Locate the cell with the specified text and output its (x, y) center coordinate. 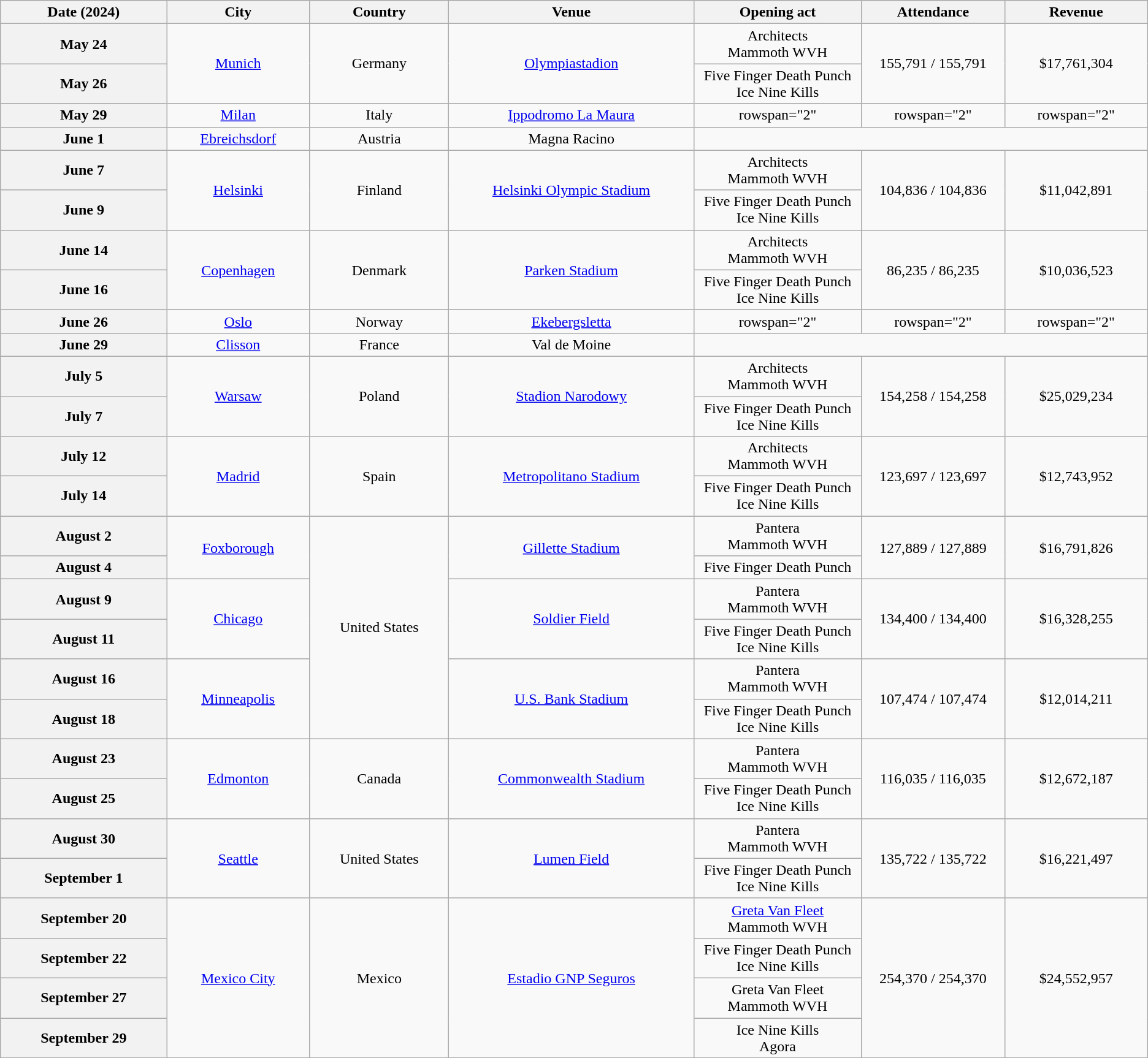
Five Finger Death Punch (778, 568)
Chicago (238, 619)
Mexico City (238, 978)
Clisson (238, 344)
August 2 (83, 536)
Austria (379, 139)
Munich (238, 64)
$12,014,211 (1076, 699)
Seattle (238, 858)
Helsinki Olympic Stadium (572, 190)
May 29 (83, 115)
$12,672,187 (1076, 778)
June 1 (83, 139)
Milan (238, 115)
Opening act (778, 12)
Magna Racino (572, 139)
Gillette Stadium (572, 548)
May 24 (83, 44)
104,836 / 104,836 (933, 190)
August 30 (83, 839)
Helsinki (238, 190)
Country (379, 12)
July 14 (83, 497)
August 4 (83, 568)
Stadion Narodowy (572, 396)
August 23 (83, 759)
$25,029,234 (1076, 396)
August 18 (83, 718)
$16,221,497 (1076, 858)
Madrid (238, 476)
Ekebergsletta (572, 321)
September 22 (83, 957)
154,258 / 154,258 (933, 396)
Finland (379, 190)
$11,042,891 (1076, 190)
155,791 / 155,791 (933, 64)
$12,743,952 (1076, 476)
September 27 (83, 998)
September 20 (83, 918)
107,474 / 107,474 (933, 699)
$16,791,826 (1076, 548)
Warsaw (238, 396)
July 12 (83, 456)
September 29 (83, 1037)
Foxborough (238, 548)
Copenhagen (238, 270)
Edmonton (238, 778)
254,370 / 254,370 (933, 978)
Estadio GNP Seguros (572, 978)
Ice Nine KillsAgora (778, 1037)
Olympiastadion (572, 64)
Val de Moine (572, 344)
June 9 (83, 210)
May 26 (83, 83)
$16,328,255 (1076, 619)
August 11 (83, 639)
Metropolitano Stadium (572, 476)
Parken Stadium (572, 270)
June 14 (83, 250)
Lumen Field (572, 858)
Mexico (379, 978)
Soldier Field (572, 619)
Venue (572, 12)
Canada (379, 778)
July 7 (83, 416)
Spain (379, 476)
Ebreichsdorf (238, 139)
$10,036,523 (1076, 270)
September 1 (83, 878)
Denmark (379, 270)
July 5 (83, 376)
August 16 (83, 679)
Germany (379, 64)
August 9 (83, 599)
Ippodromo La Maura (572, 115)
127,889 / 127,889 (933, 548)
Minneapolis (238, 699)
June 16 (83, 289)
Poland (379, 396)
U.S. Bank Stadium (572, 699)
135,722 / 135,722 (933, 858)
City (238, 12)
Italy (379, 115)
86,235 / 86,235 (933, 270)
116,035 / 116,035 (933, 778)
Norway (379, 321)
France (379, 344)
123,697 / 123,697 (933, 476)
June 26 (83, 321)
Attendance (933, 12)
$24,552,957 (1076, 978)
August 25 (83, 798)
134,400 / 134,400 (933, 619)
June 29 (83, 344)
Commonwealth Stadium (572, 778)
Oslo (238, 321)
Date (2024) (83, 12)
June 7 (83, 170)
Revenue (1076, 12)
$17,761,304 (1076, 64)
